Return the [X, Y] coordinate for the center point of the cell that contains the specified text.  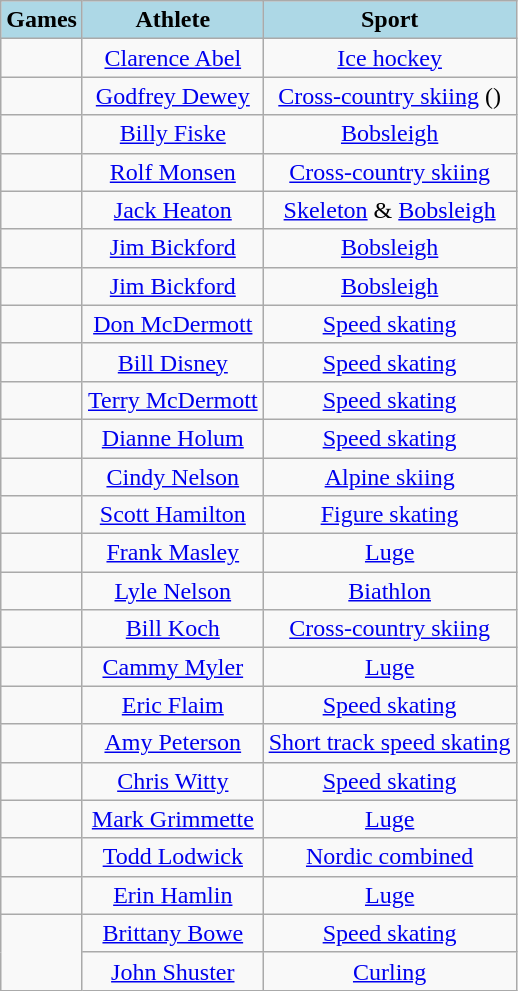
Bill Disney [172, 362]
Todd Lodwick [172, 857]
Short track speed skating [390, 743]
Sport [390, 20]
Chris Witty [172, 781]
Games [42, 20]
Cammy Myler [172, 667]
Skeleton & Bobsleigh [390, 210]
Dianne Holum [172, 438]
Figure skating [390, 515]
Amy Peterson [172, 743]
Rolf Monsen [172, 172]
Bill Koch [172, 629]
Cross-country skiing () [390, 96]
Frank Masley [172, 553]
Nordic combined [390, 857]
John Shuster [172, 971]
Clarence Abel [172, 58]
Billy Fiske [172, 134]
Lyle Nelson [172, 591]
Ice hockey [390, 58]
Athlete [172, 20]
Alpine skiing [390, 477]
Cindy Nelson [172, 477]
Godfrey Dewey [172, 96]
Don McDermott [172, 324]
Scott Hamilton [172, 515]
Brittany Bowe [172, 933]
Curling [390, 971]
Mark Grimmette [172, 819]
Jack Heaton [172, 210]
Eric Flaim [172, 705]
Terry McDermott [172, 400]
Biathlon [390, 591]
Erin Hamlin [172, 895]
